Extract the (X, Y) coordinate from the center of the cell holding the provided text.  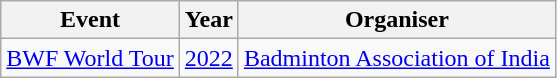
BWF World Tour (90, 58)
2022 (208, 58)
Organiser (396, 20)
Event (90, 20)
Badminton Association of India (396, 58)
Year (208, 20)
